For the text-containing cell, return its midpoint in (X, Y) coordinate format. 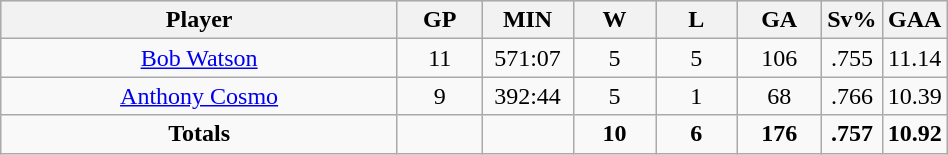
571:07 (528, 58)
GAA (914, 20)
Player (200, 20)
10 (614, 134)
392:44 (528, 96)
.755 (852, 58)
L (696, 20)
GP (439, 20)
MIN (528, 20)
106 (780, 58)
11.14 (914, 58)
9 (439, 96)
10.39 (914, 96)
.757 (852, 134)
Bob Watson (200, 58)
68 (780, 96)
176 (780, 134)
W (614, 20)
6 (696, 134)
1 (696, 96)
Sv% (852, 20)
Totals (200, 134)
10.92 (914, 134)
Anthony Cosmo (200, 96)
.766 (852, 96)
11 (439, 58)
GA (780, 20)
